Pinpoint the cell where the given text exists, returning its [x, y] midpoint coordinate. 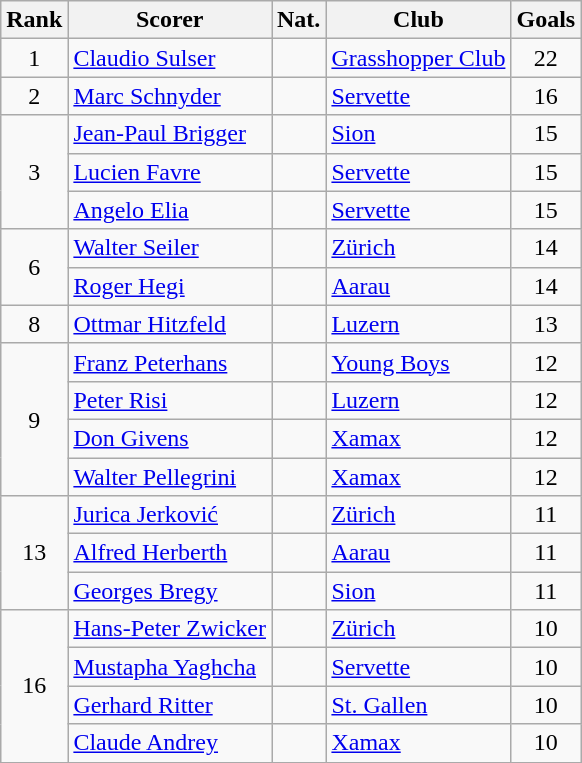
St. Gallen [418, 705]
Claudio Sulser [170, 58]
Jean-Paul Brigger [170, 134]
6 [34, 267]
Club [418, 20]
Grasshopper Club [418, 58]
Marc Schnyder [170, 96]
Walter Pellegrini [170, 477]
22 [546, 58]
Rank [34, 20]
Roger Hegi [170, 286]
Mustapha Yaghcha [170, 667]
Georges Bregy [170, 591]
Nat. [299, 20]
Angelo Elia [170, 210]
Claude Andrey [170, 743]
Goals [546, 20]
Don Givens [170, 438]
Lucien Favre [170, 172]
Jurica Jerković [170, 515]
3 [34, 172]
Walter Seiler [170, 248]
Young Boys [418, 362]
Alfred Herberth [170, 553]
Gerhard Ritter [170, 705]
Scorer [170, 20]
Hans-Peter Zwicker [170, 629]
2 [34, 96]
Peter Risi [170, 400]
9 [34, 419]
8 [34, 324]
Ottmar Hitzfeld [170, 324]
1 [34, 58]
Franz Peterhans [170, 362]
